Find where the given text appears and provide that cell's center as (x, y) coordinate. 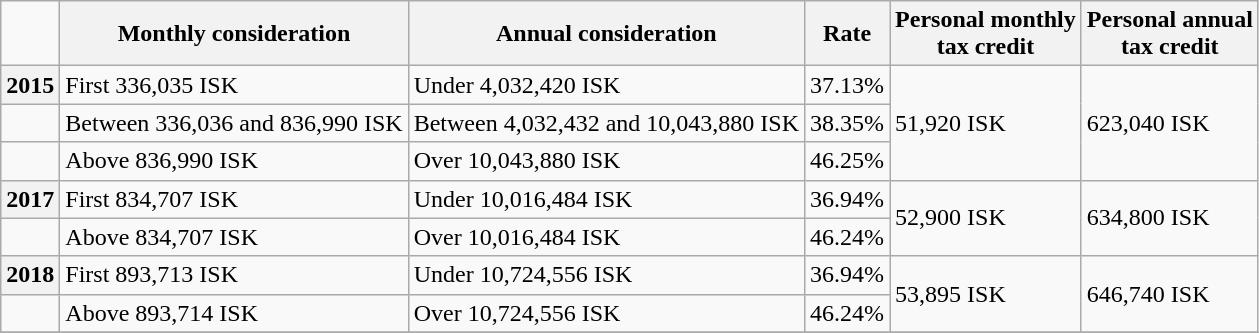
37.13% (848, 85)
623,040 ISK (1170, 123)
Under 4,032,420 ISK (606, 85)
646,740 ISK (1170, 294)
634,800 ISK (1170, 218)
Above 836,990 ISK (234, 161)
52,900 ISK (986, 218)
Under 10,724,556 ISK (606, 275)
Personal annualtax credit (1170, 34)
Monthly consideration (234, 34)
2018 (30, 275)
2017 (30, 199)
Annual consideration (606, 34)
Under 10,016,484 ISK (606, 199)
53,895 ISK (986, 294)
46.25% (848, 161)
2015 (30, 85)
First 834,707 ISK (234, 199)
Rate (848, 34)
Over 10,043,880 ISK (606, 161)
Between 4,032,432 and 10,043,880 ISK (606, 123)
Over 10,016,484 ISK (606, 237)
Between 336,036 and 836,990 ISK (234, 123)
38.35% (848, 123)
51,920 ISK (986, 123)
Above 893,714 ISK (234, 313)
First 893,713 ISK (234, 275)
Over 10,724,556 ISK (606, 313)
Personal monthlytax credit (986, 34)
Above 834,707 ISK (234, 237)
First 336,035 ISK (234, 85)
